From the cell containing the given text, extract its center point as (X, Y) coordinate. 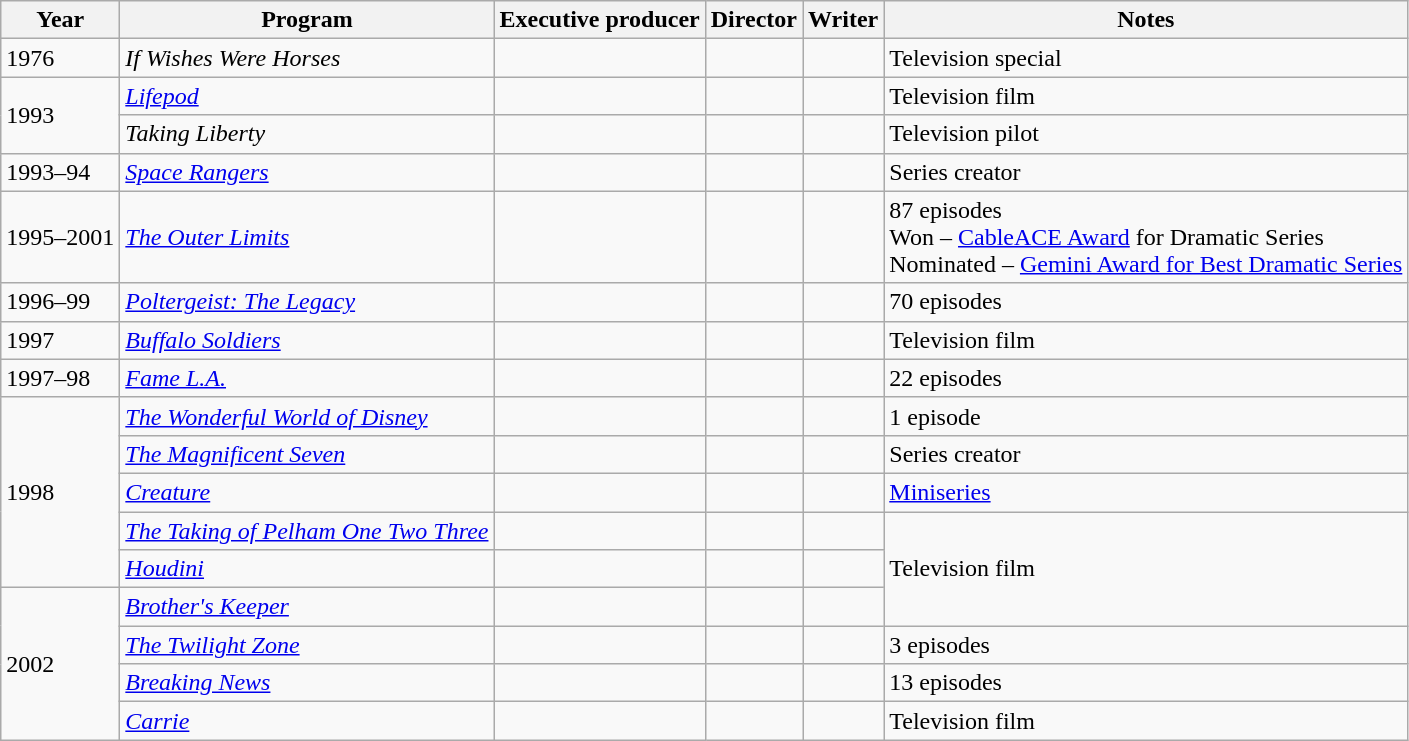
1995–2001 (60, 237)
The Taking of Pelham One Two Three (307, 531)
2002 (60, 664)
Fame L.A. (307, 378)
Carrie (307, 721)
1996–99 (60, 302)
1997 (60, 340)
Writer (842, 20)
Taking Liberty (307, 134)
Lifepod (307, 96)
Director (754, 20)
1998 (60, 492)
Notes (1146, 20)
22 episodes (1146, 378)
Poltergeist: The Legacy (307, 302)
Executive producer (600, 20)
Creature (307, 492)
1993 (60, 115)
Space Rangers (307, 172)
Year (60, 20)
1993–94 (60, 172)
Program (307, 20)
The Magnificent Seven (307, 454)
Television pilot (1146, 134)
70 episodes (1146, 302)
3 episodes (1146, 645)
Buffalo Soldiers (307, 340)
The Outer Limits (307, 237)
Brother's Keeper (307, 607)
87 episodesWon – CableACE Award for Dramatic SeriesNominated – Gemini Award for Best Dramatic Series (1146, 237)
1997–98 (60, 378)
The Wonderful World of Disney (307, 416)
1 episode (1146, 416)
1976 (60, 58)
13 episodes (1146, 683)
Miniseries (1146, 492)
Breaking News (307, 683)
Houdini (307, 569)
The Twilight Zone (307, 645)
Television special (1146, 58)
If Wishes Were Horses (307, 58)
